Capture the cell that displays the provided text and extract its [X, Y] central coordinate. 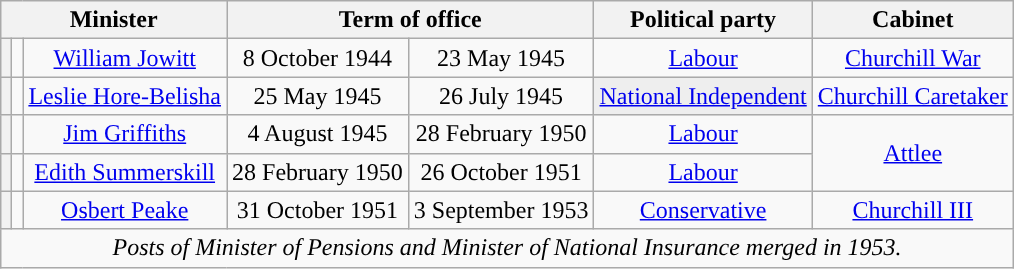
Attlee [912, 153]
Term of office [410, 20]
3 September 1953 [501, 210]
Conservative [703, 210]
Churchill War [912, 58]
26 October 1951 [501, 172]
4 August 1945 [318, 134]
Churchill III [912, 210]
Minister [114, 20]
23 May 1945 [501, 58]
8 October 1944 [318, 58]
Jim Griffiths [125, 134]
Osbert Peake [125, 210]
Edith Summerskill [125, 172]
25 May 1945 [318, 96]
William Jowitt [125, 58]
National Independent [703, 96]
26 July 1945 [501, 96]
Cabinet [912, 20]
Leslie Hore-Belisha [125, 96]
Posts of Minister of Pensions and Minister of National Insurance merged in 1953. [508, 248]
31 October 1951 [318, 210]
Political party [703, 20]
Churchill Caretaker [912, 96]
